Pinpoint the cell where the given text exists, returning its (x, y) midpoint coordinate. 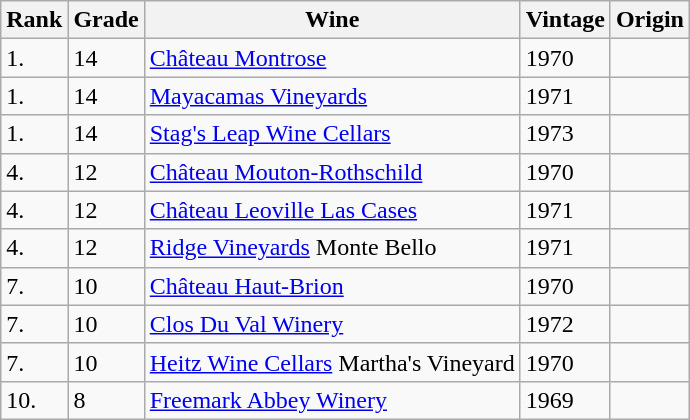
Château Montrose (332, 58)
Stag's Leap Wine Cellars (332, 134)
Grade (106, 20)
8 (106, 400)
Freemark Abbey Winery (332, 400)
Château Mouton-Rothschild (332, 172)
10. (34, 400)
1973 (565, 134)
Ridge Vineyards Monte Bello (332, 248)
Clos Du Val Winery (332, 324)
Origin (650, 20)
Château Haut-Brion (332, 286)
Mayacamas Vineyards (332, 96)
1969 (565, 400)
Vintage (565, 20)
Château Leoville Las Cases (332, 210)
Rank (34, 20)
1972 (565, 324)
Heitz Wine Cellars Martha's Vineyard (332, 362)
Wine (332, 20)
